Output the (X, Y) coordinate of the center of the cell containing the given text.  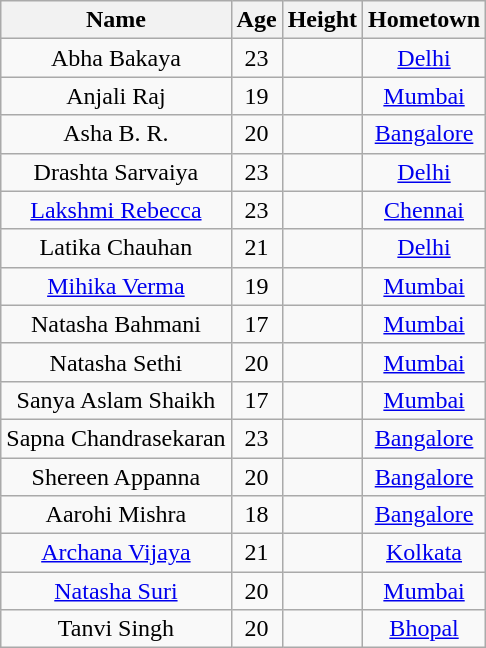
Latika Chauhan (116, 248)
Natasha Bahmani (116, 324)
Archana Vijaya (116, 553)
Natasha Sethi (116, 362)
Drashta Sarvaiya (116, 172)
Shereen Appanna (116, 477)
18 (256, 515)
Height (322, 20)
Sanya Aslam Shaikh (116, 400)
Lakshmi Rebecca (116, 210)
Asha B. R. (116, 134)
Anjali Raj (116, 96)
Tanvi Singh (116, 629)
Chennai (424, 210)
Sapna Chandrasekaran (116, 438)
Abha Bakaya (116, 58)
Hometown (424, 20)
Name (116, 20)
Aarohi Mishra (116, 515)
Kolkata (424, 553)
Age (256, 20)
Natasha Suri (116, 591)
Mihika Verma (116, 286)
Bhopal (424, 629)
